Return [x, y] of the center of cell containing provided text 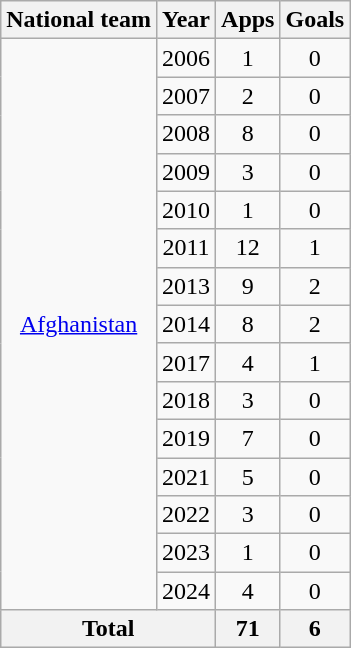
2017 [186, 362]
6 [315, 629]
Apps [248, 20]
2024 [186, 591]
2010 [186, 210]
2021 [186, 477]
2022 [186, 515]
2006 [186, 58]
Total [108, 629]
2009 [186, 172]
National team [79, 20]
2013 [186, 286]
2023 [186, 553]
7 [248, 438]
5 [248, 477]
2014 [186, 324]
2019 [186, 438]
9 [248, 286]
2018 [186, 400]
Goals [315, 20]
71 [248, 629]
2008 [186, 134]
Afghanistan [79, 324]
2007 [186, 96]
Year [186, 20]
12 [248, 248]
2011 [186, 248]
